Provide the (X, Y) coordinate of the cell's center where the given text is located.  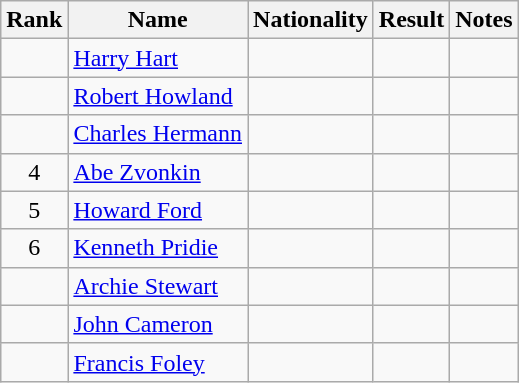
Rank (34, 20)
Result (411, 20)
John Cameron (158, 324)
5 (34, 210)
6 (34, 248)
Notes (484, 20)
Charles Hermann (158, 134)
Kenneth Pridie (158, 248)
Francis Foley (158, 362)
Name (158, 20)
Archie Stewart (158, 286)
4 (34, 172)
Harry Hart (158, 58)
Nationality (311, 20)
Robert Howland (158, 96)
Abe Zvonkin (158, 172)
Howard Ford (158, 210)
